Determine the (X, Y) coordinate at the center of the cell enclosing the given text.  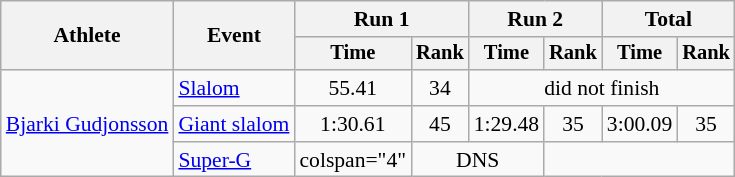
Run 1 (381, 19)
34 (440, 88)
Athlete (88, 36)
Event (234, 36)
Total (668, 19)
1:30.61 (352, 124)
Slalom (234, 88)
1:29.48 (506, 124)
55.41 (352, 88)
did not finish (602, 88)
45 (440, 124)
Bjarki Gudjonsson (88, 124)
Run 2 (536, 19)
Giant slalom (234, 124)
3:00.09 (640, 124)
